Determine the (x, y) coordinate at the center of the cell enclosing the given text.  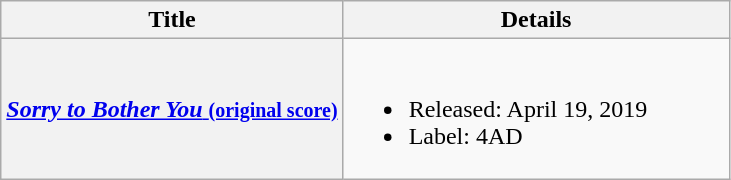
Title (172, 20)
Details (536, 20)
Sorry to Bother You (original score) (172, 109)
Released: April 19, 2019Label: 4AD (536, 109)
